From the cell containing the given text, extract its center point as (x, y) coordinate. 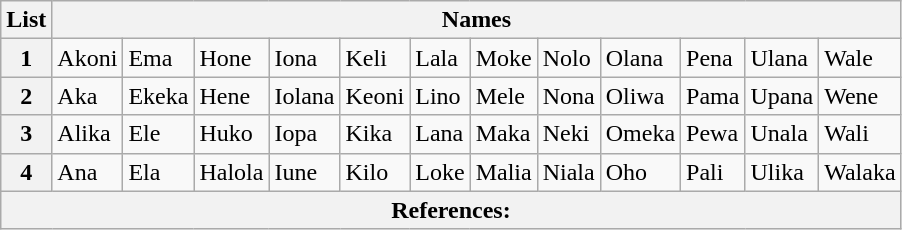
Iopa (304, 134)
Oho (640, 172)
Akoni (88, 58)
Niala (568, 172)
Neki (568, 134)
Alika (88, 134)
Unala (782, 134)
Pama (713, 96)
Lana (440, 134)
Maka (504, 134)
Kika (375, 134)
Aka (88, 96)
References: (451, 210)
Ema (158, 58)
Hone (232, 58)
Malia (504, 172)
Omeka (640, 134)
Iolana (304, 96)
Wene (860, 96)
Nolo (568, 58)
Lino (440, 96)
Ele (158, 134)
Wale (860, 58)
2 (26, 96)
Lala (440, 58)
4 (26, 172)
Kilo (375, 172)
Pali (713, 172)
Keoni (375, 96)
Wali (860, 134)
Ulana (782, 58)
Oliwa (640, 96)
Ulika (782, 172)
Walaka (860, 172)
Keli (375, 58)
Ekeka (158, 96)
Ana (88, 172)
Pena (713, 58)
Upana (782, 96)
Loke (440, 172)
Olana (640, 58)
Names (476, 20)
Nona (568, 96)
Ela (158, 172)
1 (26, 58)
3 (26, 134)
Pewa (713, 134)
Mele (504, 96)
Iune (304, 172)
Hene (232, 96)
Moke (504, 58)
Iona (304, 58)
List (26, 20)
Halola (232, 172)
Huko (232, 134)
